Find where the given text appears and provide that cell's center as (x, y) coordinate. 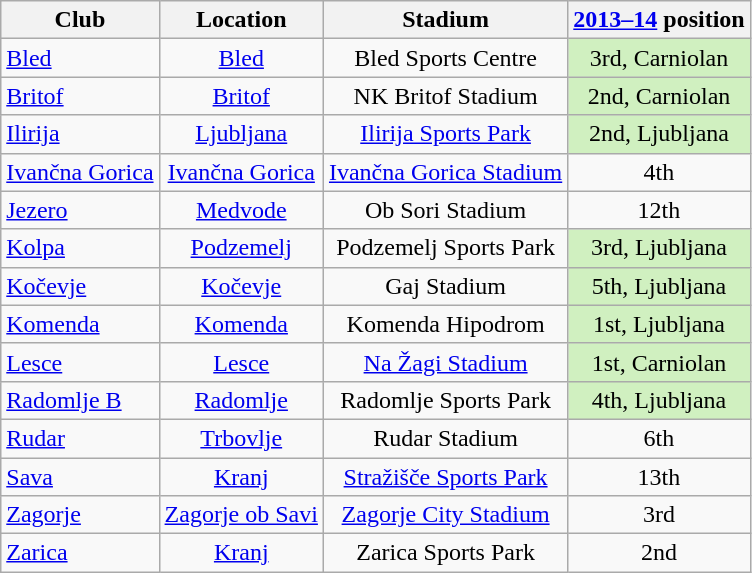
Komenda Hipodrom (445, 324)
Ilirija Sports Park (445, 134)
Ob Sori Stadium (445, 210)
3rd, Ljubljana (659, 248)
5th, Ljubljana (659, 286)
Podzemelj Sports Park (445, 248)
Medvode (241, 210)
4th (659, 172)
Radomlje (241, 400)
2013–14 position (659, 20)
Rudar (80, 438)
Ilirija (80, 134)
Radomlje B (80, 400)
NK Britof Stadium (445, 96)
Kolpa (80, 248)
13th (659, 477)
Gaj Stadium (445, 286)
Podzemelj (241, 248)
Club (80, 20)
Stražišče Sports Park (445, 477)
Zagorje (80, 515)
Zarica (80, 553)
Sava (80, 477)
4th, Ljubljana (659, 400)
Location (241, 20)
Rudar Stadium (445, 438)
2nd, Ljubljana (659, 134)
Stadium (445, 20)
Zagorje ob Savi (241, 515)
3rd (659, 515)
Jezero (80, 210)
12th (659, 210)
6th (659, 438)
1st, Carniolan (659, 362)
Zarica Sports Park (445, 553)
Ljubljana (241, 134)
Na Žagi Stadium (445, 362)
2nd (659, 553)
Zagorje City Stadium (445, 515)
Ivančna Gorica Stadium (445, 172)
Radomlje Sports Park (445, 400)
2nd, Carniolan (659, 96)
3rd, Carniolan (659, 58)
1st, Ljubljana (659, 324)
Trbovlje (241, 438)
Bled Sports Centre (445, 58)
